Locate the cell with the specified text and output its [X, Y] center coordinate. 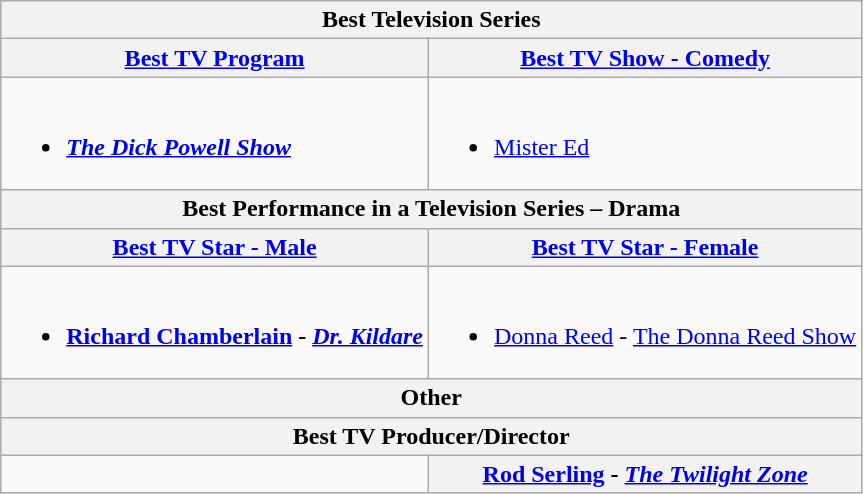
Best TV Star - Female [646, 247]
Best TV Show - Comedy [646, 58]
Best Performance in a Television Series – Drama [432, 209]
Mister Ed [646, 134]
Best TV Star - Male [215, 247]
Rod Serling - The Twilight Zone [646, 474]
Donna Reed - The Donna Reed Show [646, 322]
The Dick Powell Show [215, 134]
Best TV Program [215, 58]
Richard Chamberlain - Dr. Kildare [215, 322]
Other [432, 398]
Best Television Series [432, 20]
Best TV Producer/Director [432, 436]
